Identify which cell holds the provided text, then report its (X, Y) central coordinate. 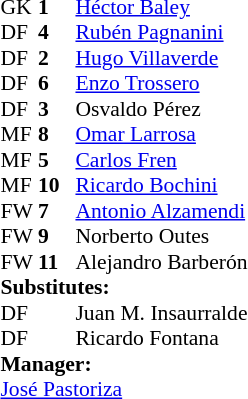
Alejandro Barberón (161, 262)
4 (57, 33)
Rubén Pagnanini (161, 33)
Juan M. Insaurralde (161, 313)
Enzo Trossero (161, 83)
5 (57, 160)
Manager: (124, 364)
Osvaldo Pérez (161, 109)
2 (57, 58)
9 (57, 237)
6 (57, 83)
Omar Larrosa (161, 135)
10 (57, 185)
7 (57, 211)
Antonio Alzamendi (161, 211)
Carlos Fren (161, 160)
3 (57, 109)
Ricardo Fontana (161, 339)
11 (57, 262)
Norberto Outes (161, 237)
8 (57, 135)
Substitutes: (124, 287)
Ricardo Bochini (161, 185)
Hugo Villaverde (161, 58)
